Extract the [X, Y] coordinate from the center of the cell holding the provided text.  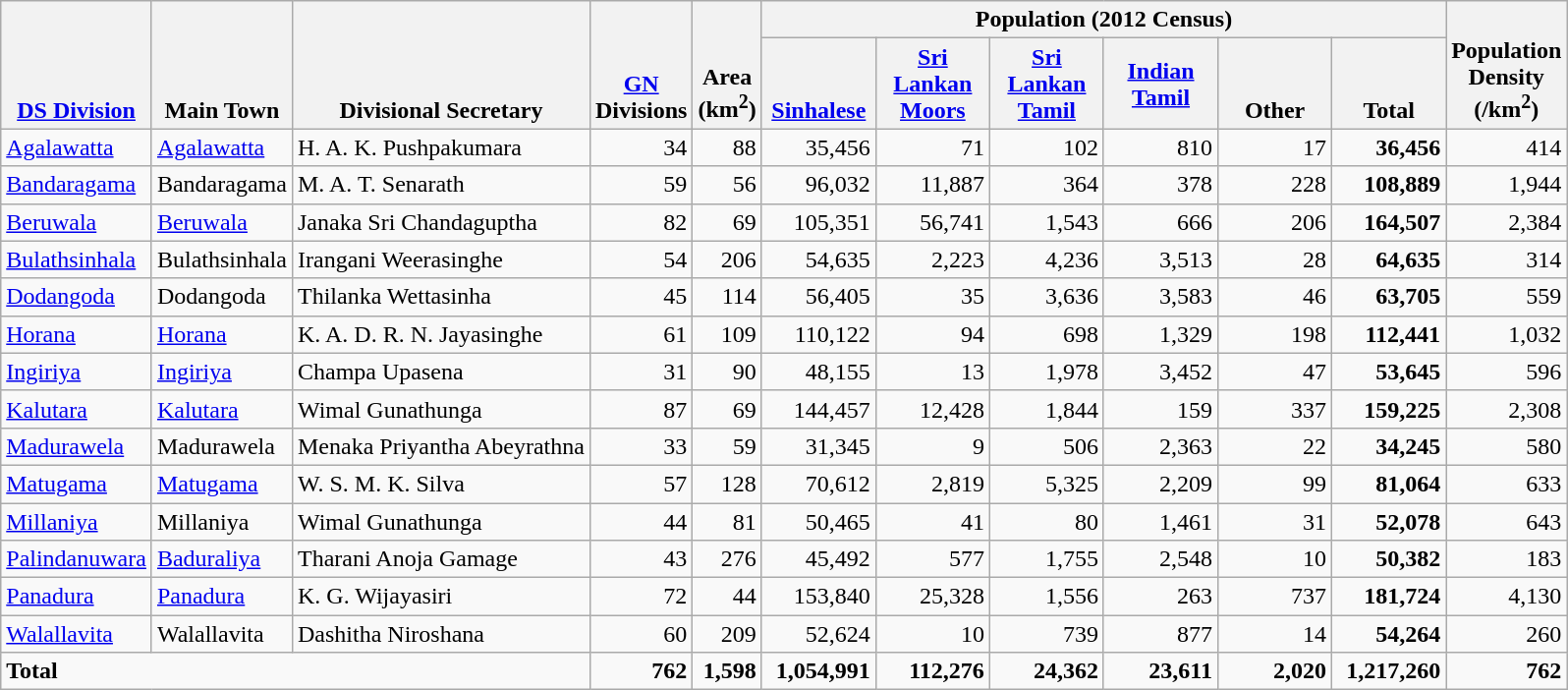
666 [1160, 222]
54,264 [1389, 634]
72 [641, 597]
53,645 [1389, 372]
633 [1507, 484]
81,064 [1389, 484]
Sinhalese [818, 84]
1,844 [1046, 409]
GNDivisions [641, 65]
50,382 [1389, 559]
2,384 [1507, 222]
2,209 [1160, 484]
12,428 [932, 409]
105,351 [818, 222]
81 [727, 522]
3,452 [1160, 372]
643 [1507, 522]
364 [1046, 185]
80 [1046, 522]
41 [932, 522]
596 [1507, 372]
Tharani Anoja Gamage [440, 559]
Janaka Sri Chandaguptha [440, 222]
3,513 [1160, 259]
580 [1507, 446]
56,405 [818, 297]
35,456 [818, 147]
50,465 [818, 522]
2,020 [1275, 671]
87 [641, 409]
810 [1160, 147]
Main Town [222, 65]
47 [1275, 372]
260 [1507, 634]
54,635 [818, 259]
K. A. D. R. N. Jayasinghe [440, 334]
1,543 [1046, 222]
43 [641, 559]
61 [641, 334]
63,705 [1389, 297]
Thilanka Wettasinha [440, 297]
56,741 [932, 222]
3,636 [1046, 297]
1,329 [1160, 334]
1,461 [1160, 522]
159 [1160, 409]
96,032 [818, 185]
1,598 [727, 671]
1,217,260 [1389, 671]
Baduraliya [222, 559]
17 [1275, 147]
1,944 [1507, 185]
H. A. K. Pushpakumara [440, 147]
559 [1507, 297]
Area(km2) [727, 65]
108,889 [1389, 185]
128 [727, 484]
3,583 [1160, 297]
5,325 [1046, 484]
4,236 [1046, 259]
99 [1275, 484]
Champa Upasena [440, 372]
22 [1275, 446]
24,362 [1046, 671]
W. S. M. K. Silva [440, 484]
164,507 [1389, 222]
46 [1275, 297]
31,345 [818, 446]
33 [641, 446]
378 [1160, 185]
36,456 [1389, 147]
45,492 [818, 559]
314 [1507, 259]
52,624 [818, 634]
2,819 [932, 484]
698 [1046, 334]
1,556 [1046, 597]
263 [1160, 597]
4,130 [1507, 597]
276 [727, 559]
9 [932, 446]
DS Division [77, 65]
PopulationDensity(/km2) [1507, 65]
577 [932, 559]
Palindanuwara [77, 559]
737 [1275, 597]
112,441 [1389, 334]
88 [727, 147]
94 [932, 334]
52,078 [1389, 522]
739 [1046, 634]
23,611 [1160, 671]
209 [727, 634]
1,978 [1046, 372]
506 [1046, 446]
90 [727, 372]
Dashitha Niroshana [440, 634]
112,276 [932, 671]
159,225 [1389, 409]
1,032 [1507, 334]
109 [727, 334]
337 [1275, 409]
IndianTamil [1160, 84]
110,122 [818, 334]
57 [641, 484]
56 [727, 185]
64,635 [1389, 259]
35 [932, 297]
414 [1507, 147]
28 [1275, 259]
48,155 [818, 372]
153,840 [818, 597]
11,887 [932, 185]
60 [641, 634]
198 [1275, 334]
2,223 [932, 259]
Sri Lankan Moors [932, 84]
Irangani Weerasinghe [440, 259]
2,548 [1160, 559]
71 [932, 147]
34 [641, 147]
Population (2012 Census) [1103, 20]
M. A. T. Senarath [440, 185]
2,308 [1507, 409]
102 [1046, 147]
114 [727, 297]
34,245 [1389, 446]
70,612 [818, 484]
45 [641, 297]
181,724 [1389, 597]
Menaka Priyantha Abeyrathna [440, 446]
14 [1275, 634]
K. G. Wijayasiri [440, 597]
54 [641, 259]
13 [932, 372]
25,328 [932, 597]
1,755 [1046, 559]
Divisional Secretary [440, 65]
Sri LankanTamil [1046, 84]
82 [641, 222]
183 [1507, 559]
144,457 [818, 409]
1,054,991 [818, 671]
228 [1275, 185]
877 [1160, 634]
Other [1275, 84]
2,363 [1160, 446]
